Return (X, Y) of the center of cell containing provided text 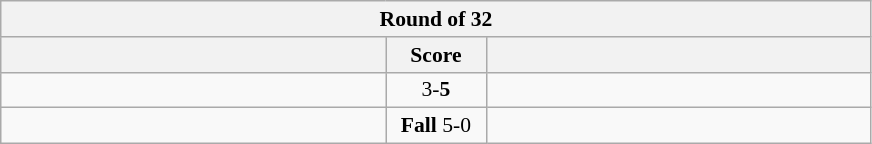
Round of 32 (436, 19)
Score (436, 55)
3-5 (436, 90)
Fall 5-0 (436, 126)
